Scan for the cell matching the given text and deliver its (X, Y) coordinate at center. 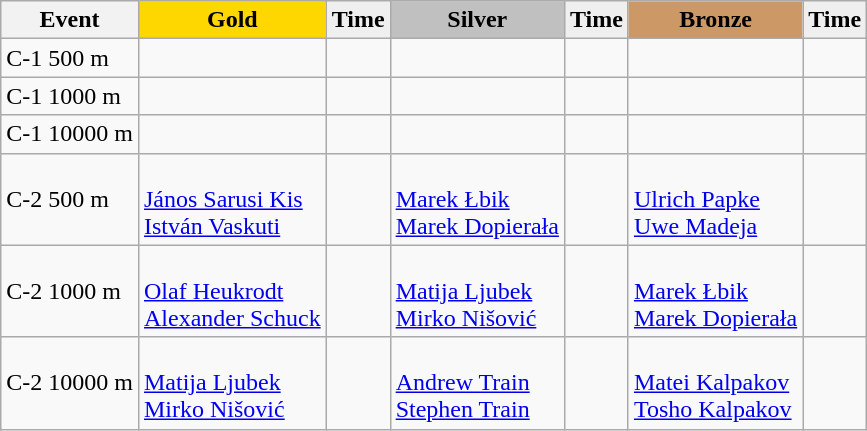
Olaf HeukrodtAlexander Schuck (232, 291)
Gold (232, 20)
Matei KalpakovTosho Kalpakov (715, 383)
C-1 10000 m (70, 134)
C-2 500 m (70, 199)
C-2 10000 m (70, 383)
Bronze (715, 20)
Silver (477, 20)
Andrew TrainStephen Train (477, 383)
C-2 1000 m (70, 291)
János Sarusi KisIstván Vaskuti (232, 199)
C-1 1000 m (70, 96)
C-1 500 m (70, 58)
Event (70, 20)
Ulrich PapkeUwe Madeja (715, 199)
